From the cell containing the given text, extract its center point as [x, y] coordinate. 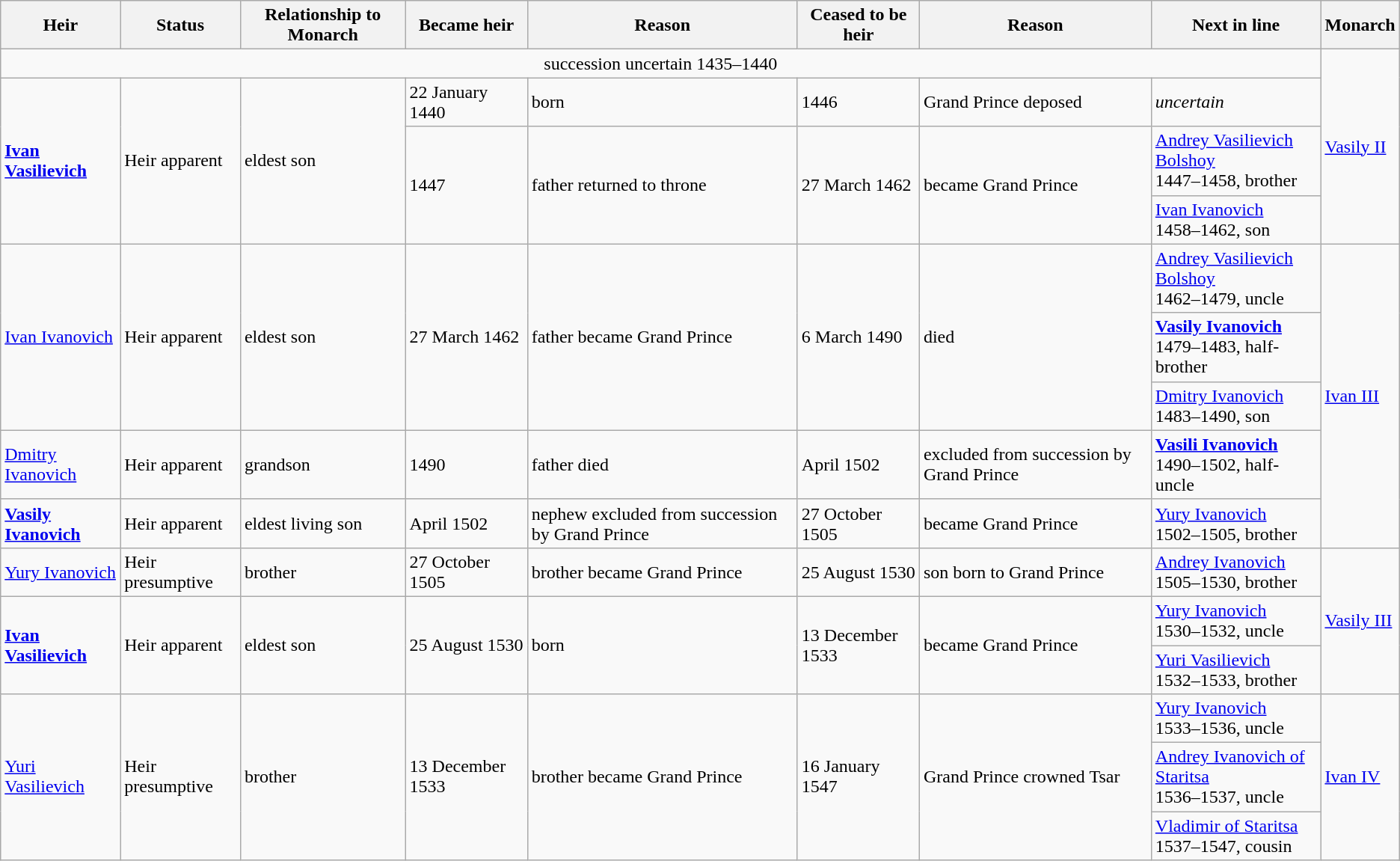
Vasily Ivanovich [61, 524]
Grand Prince crowned Tsar [1035, 777]
Ivan IV [1360, 777]
son born to Grand Prince [1035, 572]
Andrey Ivanovich of Staritsa1536–1537, uncle [1235, 777]
died [1035, 337]
Dmitry Ivanovich [61, 465]
6 March 1490 [859, 337]
1490 [467, 465]
1447 [467, 186]
uncertain [1235, 102]
Yury Ivanovich1502–1505, brother [1235, 524]
eldest living son [323, 524]
Relationship to Monarch [323, 25]
father became Grand Prince [663, 337]
16 January 1547 [859, 777]
22 January 1440 [467, 102]
Vasili Ivanovich1490–1502, half-uncle [1235, 465]
Yury Ivanovich [61, 572]
Vladimir of Staritsa1537–1547, cousin [1235, 836]
Vasily Ivanovich1479–1483, half-brother [1235, 347]
succession uncertain 1435–1440 [661, 64]
Yury Ivanovich1530–1532, uncle [1235, 621]
Grand Prince deposed [1035, 102]
Andrey Vasilievich Bolshoy1462–1479, uncle [1235, 278]
1446 [859, 102]
Yuri Vasilievich1532–1533, brother [1235, 669]
Heir [61, 25]
Ivan Ivanovich [61, 337]
Andrey Ivanovich1505–1530, brother [1235, 572]
Status [181, 25]
Yuri Vasilievich [61, 777]
Dmitry Ivanovich1483–1490, son [1235, 405]
Vasily III [1360, 621]
grandson [323, 465]
Monarch [1360, 25]
nephew excluded from succession by Grand Prince [663, 524]
Became heir [467, 25]
Andrey Vasilievich Bolshoy1447–1458, brother [1235, 161]
Ivan III [1360, 396]
Yury Ivanovich1533–1536, uncle [1235, 718]
Vasily II [1360, 147]
Next in line [1235, 25]
Ivan Ivanovich1458–1462, son [1235, 220]
father returned to throne [663, 186]
father died [663, 465]
Ceased to be heir [859, 25]
excluded from succession by Grand Prince [1035, 465]
